Pinpoint the cell where the given text exists, returning its [X, Y] midpoint coordinate. 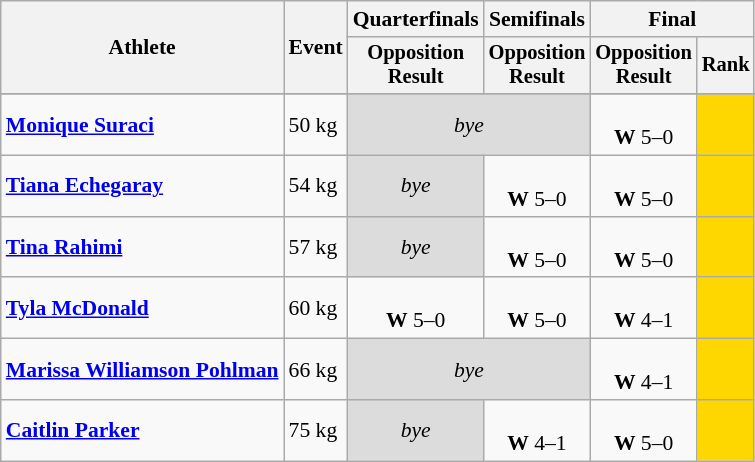
Tyla McDonald [142, 308]
Rank [726, 66]
Quarterfinals [416, 19]
Tina Rahimi [142, 248]
Caitlin Parker [142, 430]
Athlete [142, 48]
50 kg [316, 124]
57 kg [316, 248]
66 kg [316, 370]
Tiana Echegaray [142, 186]
Monique Suraci [142, 124]
Semifinals [538, 19]
75 kg [316, 430]
60 kg [316, 308]
Event [316, 48]
Marissa Williamson Pohlman [142, 370]
54 kg [316, 186]
Final [672, 19]
